Determine the [X, Y] coordinate at the center of the cell enclosing the given text.  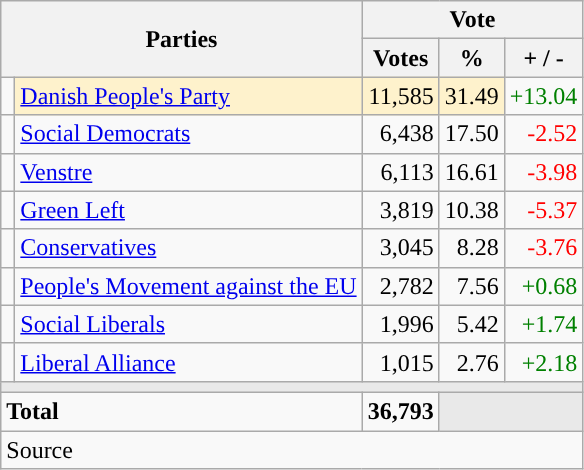
Social Liberals [188, 324]
% [472, 58]
-5.37 [544, 210]
36,793 [400, 411]
-3.98 [544, 172]
+13.04 [544, 96]
Green Left [188, 210]
Venstre [188, 172]
+0.68 [544, 286]
11,585 [400, 96]
-2.52 [544, 134]
Votes [400, 58]
1,015 [400, 362]
Parties [182, 39]
+2.18 [544, 362]
Social Democrats [188, 134]
Liberal Alliance [188, 362]
16.61 [472, 172]
Vote [472, 20]
1,996 [400, 324]
6,113 [400, 172]
7.56 [472, 286]
Total [182, 411]
+1.74 [544, 324]
People's Movement against the EU [188, 286]
3,819 [400, 210]
5.42 [472, 324]
10.38 [472, 210]
Conservatives [188, 248]
6,438 [400, 134]
-3.76 [544, 248]
17.50 [472, 134]
8.28 [472, 248]
2,782 [400, 286]
31.49 [472, 96]
3,045 [400, 248]
Danish People's Party [188, 96]
+ / - [544, 58]
2.76 [472, 362]
Source [292, 449]
